Capture the cell that displays the provided text and extract its (x, y) central coordinate. 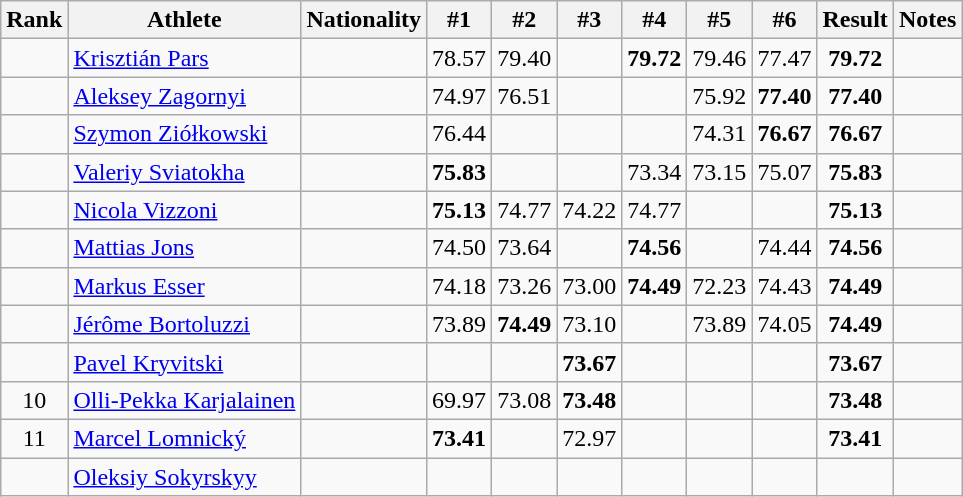
#1 (460, 20)
Aleksey Zagornyi (184, 96)
73.64 (524, 248)
Athlete (184, 20)
Oleksiy Sokyrskyy (184, 477)
75.07 (784, 172)
76.51 (524, 96)
73.34 (654, 172)
74.22 (590, 210)
#6 (784, 20)
69.97 (460, 400)
79.40 (524, 58)
#2 (524, 20)
Nicola Vizzoni (184, 210)
Notes (927, 20)
Krisztián Pars (184, 58)
Rank (34, 20)
Szymon Ziółkowski (184, 134)
77.47 (784, 58)
Marcel Lomnický (184, 438)
10 (34, 400)
74.05 (784, 324)
74.97 (460, 96)
74.50 (460, 248)
72.23 (720, 286)
74.43 (784, 286)
73.26 (524, 286)
79.46 (720, 58)
74.44 (784, 248)
Valeriy Sviatokha (184, 172)
#5 (720, 20)
Nationality (364, 20)
Mattias Jons (184, 248)
73.08 (524, 400)
Pavel Kryvitski (184, 362)
74.18 (460, 286)
Olli-Pekka Karjalainen (184, 400)
74.31 (720, 134)
Result (855, 20)
11 (34, 438)
#3 (590, 20)
78.57 (460, 58)
Jérôme Bortoluzzi (184, 324)
73.10 (590, 324)
Markus Esser (184, 286)
73.00 (590, 286)
#4 (654, 20)
75.92 (720, 96)
76.44 (460, 134)
72.97 (590, 438)
73.15 (720, 172)
